Pinpoint the cell where the given text exists, returning its [x, y] midpoint coordinate. 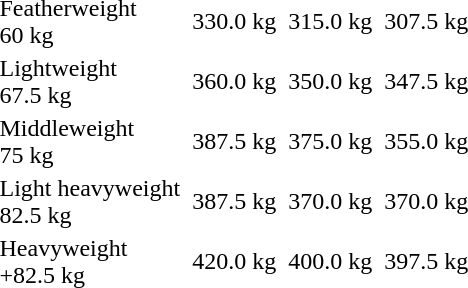
360.0 kg [234, 82]
375.0 kg [330, 142]
370.0 kg [330, 202]
350.0 kg [330, 82]
